Output the (x, y) coordinate of the center of the cell containing the given text.  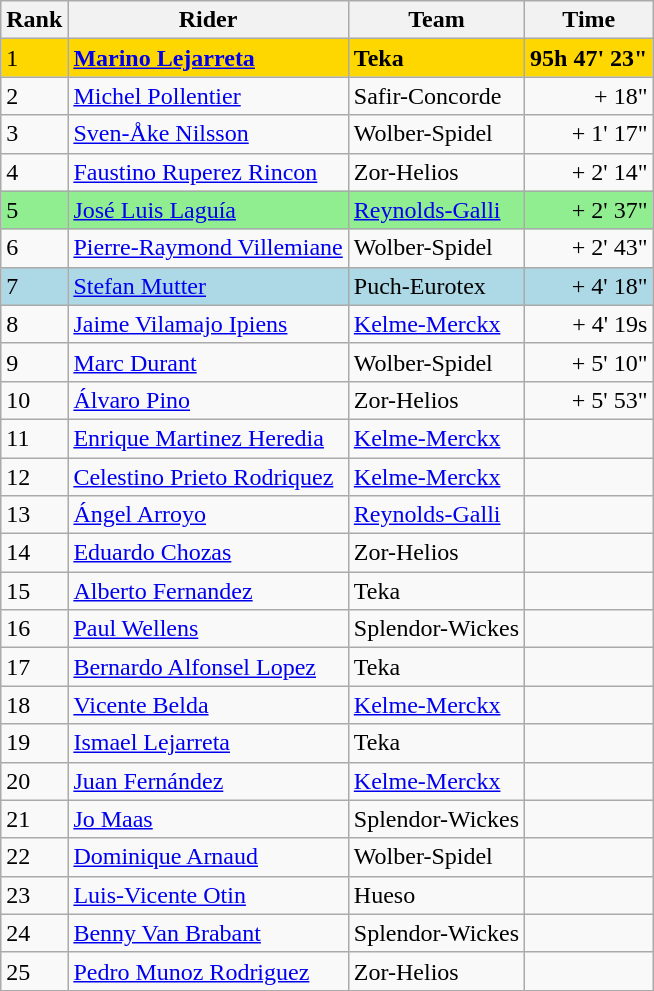
+ 4' 18" (589, 286)
15 (34, 591)
Ismael Lejarreta (208, 743)
Puch-Eurotex (436, 286)
9 (34, 362)
20 (34, 781)
10 (34, 400)
22 (34, 857)
Team (436, 20)
19 (34, 743)
Bernardo Alfonsel Lopez (208, 667)
Paul Wellens (208, 629)
Safir-Concorde (436, 96)
Hueso (436, 895)
14 (34, 553)
6 (34, 248)
18 (34, 705)
+ 2' 37" (589, 210)
+ 1' 17" (589, 134)
Rank (34, 20)
Luis-Vicente Otin (208, 895)
3 (34, 134)
Eduardo Chozas (208, 553)
Dominique Arnaud (208, 857)
1 (34, 58)
Benny Van Brabant (208, 933)
2 (34, 96)
4 (34, 172)
Marc Durant (208, 362)
23 (34, 895)
16 (34, 629)
+ 5' 53" (589, 400)
+ 2' 43" (589, 248)
José Luis Laguía (208, 210)
95h 47' 23" (589, 58)
Sven-Åke Nilsson (208, 134)
Vicente Belda (208, 705)
Jo Maas (208, 819)
Time (589, 20)
12 (34, 477)
7 (34, 286)
Álvaro Pino (208, 400)
8 (34, 324)
24 (34, 933)
Stefan Mutter (208, 286)
Faustino Ruperez Rincon (208, 172)
+ 5' 10" (589, 362)
+ 18" (589, 96)
Celestino Prieto Rodriquez (208, 477)
13 (34, 515)
Pierre-Raymond Villemiane (208, 248)
Pedro Munoz Rodriguez (208, 971)
Ángel Arroyo (208, 515)
Alberto Fernandez (208, 591)
Rider (208, 20)
5 (34, 210)
17 (34, 667)
+ 2' 14" (589, 172)
Marino Lejarreta (208, 58)
Juan Fernández (208, 781)
25 (34, 971)
Enrique Martinez Heredia (208, 438)
11 (34, 438)
+ 4' 19s (589, 324)
Michel Pollentier (208, 96)
Jaime Vilamajo Ipiens (208, 324)
21 (34, 819)
